Pinpoint the cell where the given text exists, returning its [x, y] midpoint coordinate. 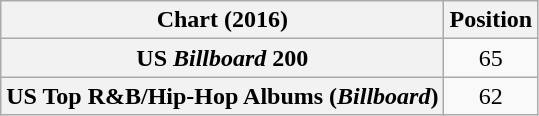
Chart (2016) [222, 20]
65 [491, 58]
Position [491, 20]
US Billboard 200 [222, 58]
62 [491, 96]
US Top R&B/Hip-Hop Albums (Billboard) [222, 96]
